From the cell containing the given text, extract its center point as (X, Y) coordinate. 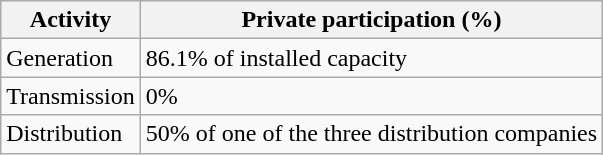
Distribution (71, 134)
Private participation (%) (371, 20)
50% of one of the three distribution companies (371, 134)
Generation (71, 58)
Activity (71, 20)
0% (371, 96)
Transmission (71, 96)
86.1% of installed capacity (371, 58)
